Provide the (x, y) coordinate of the cell's center where the given text is located.  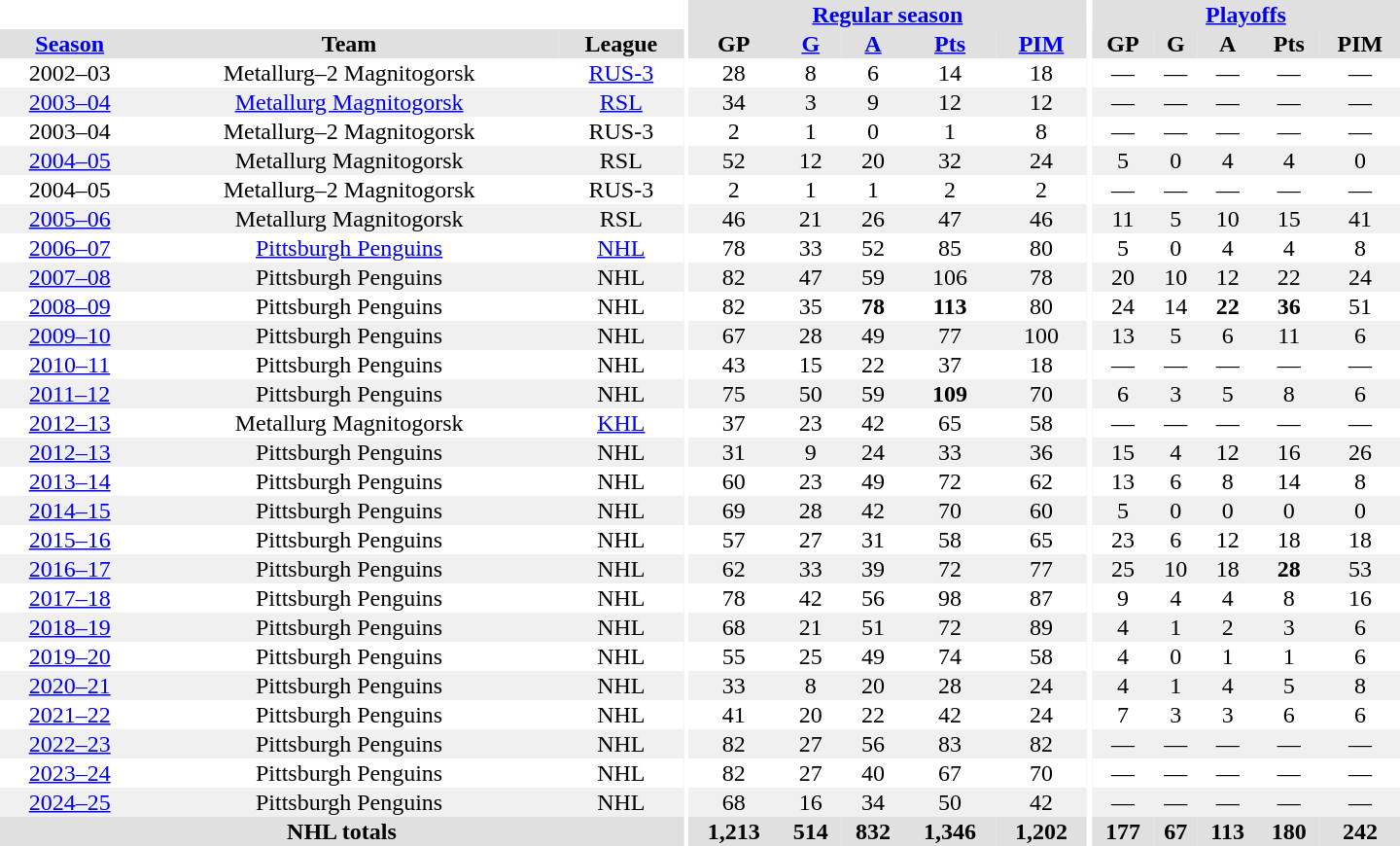
98 (950, 598)
2013–14 (70, 481)
NHL totals (342, 831)
83 (950, 744)
2007–08 (70, 277)
69 (734, 511)
177 (1123, 831)
1,213 (734, 831)
Playoffs (1246, 15)
40 (873, 773)
2002–03 (70, 73)
2018–19 (70, 627)
2009–10 (70, 335)
2024–25 (70, 802)
106 (950, 277)
League (621, 44)
87 (1041, 598)
2005–06 (70, 219)
514 (811, 831)
2021–22 (70, 715)
2010–11 (70, 365)
89 (1041, 627)
2008–09 (70, 306)
2015–16 (70, 540)
35 (811, 306)
2019–20 (70, 656)
832 (873, 831)
2016–17 (70, 569)
2017–18 (70, 598)
74 (950, 656)
2022–23 (70, 744)
Team (348, 44)
32 (950, 160)
2011–12 (70, 394)
1,202 (1041, 831)
39 (873, 569)
7 (1123, 715)
43 (734, 365)
1,346 (950, 831)
57 (734, 540)
109 (950, 394)
KHL (621, 423)
2023–24 (70, 773)
75 (734, 394)
2020–21 (70, 686)
180 (1289, 831)
242 (1360, 831)
2006–07 (70, 248)
85 (950, 248)
100 (1041, 335)
55 (734, 656)
53 (1360, 569)
Regular season (888, 15)
Season (70, 44)
2014–15 (70, 511)
